Search for the cell housing the specified text and yield its (X, Y) center coordinate. 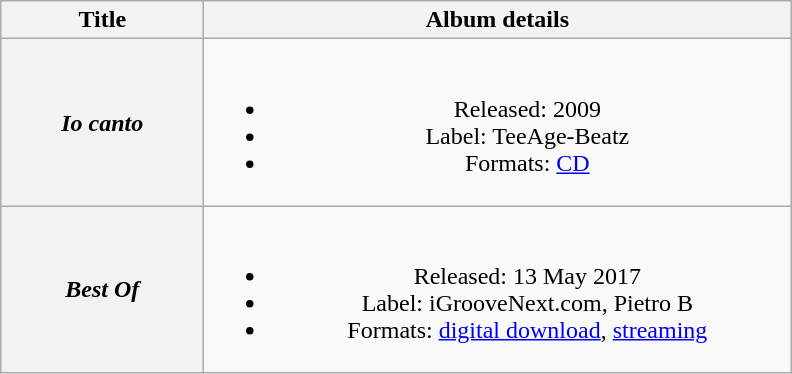
Album details (498, 20)
Title (102, 20)
Io canto (102, 122)
Released: 13 May 2017Label: iGrooveNext.com, Pietro BFormats: digital download, streaming (498, 290)
Best Of (102, 290)
Released: 2009Label: TeeAge-BeatzFormats: CD (498, 122)
